Pinpoint the cell where the given text exists, returning its [x, y] midpoint coordinate. 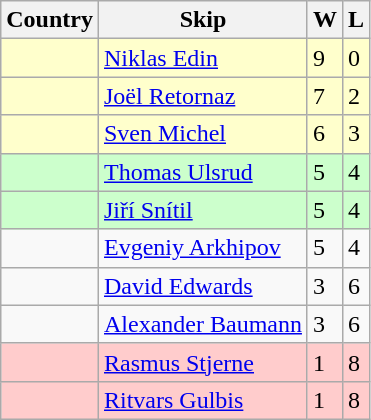
Sven Michel [202, 134]
Niklas Edin [202, 58]
Joël Retornaz [202, 96]
0 [356, 58]
Evgeniy Arkhipov [202, 248]
2 [356, 96]
David Edwards [202, 286]
Thomas Ulsrud [202, 172]
Skip [202, 20]
Country [50, 20]
Jiří Snítil [202, 210]
W [324, 20]
7 [324, 96]
Alexander Baumann [202, 324]
L [356, 20]
Ritvars Gulbis [202, 400]
Rasmus Stjerne [202, 362]
9 [324, 58]
